Capture the cell that displays the provided text and extract its (x, y) central coordinate. 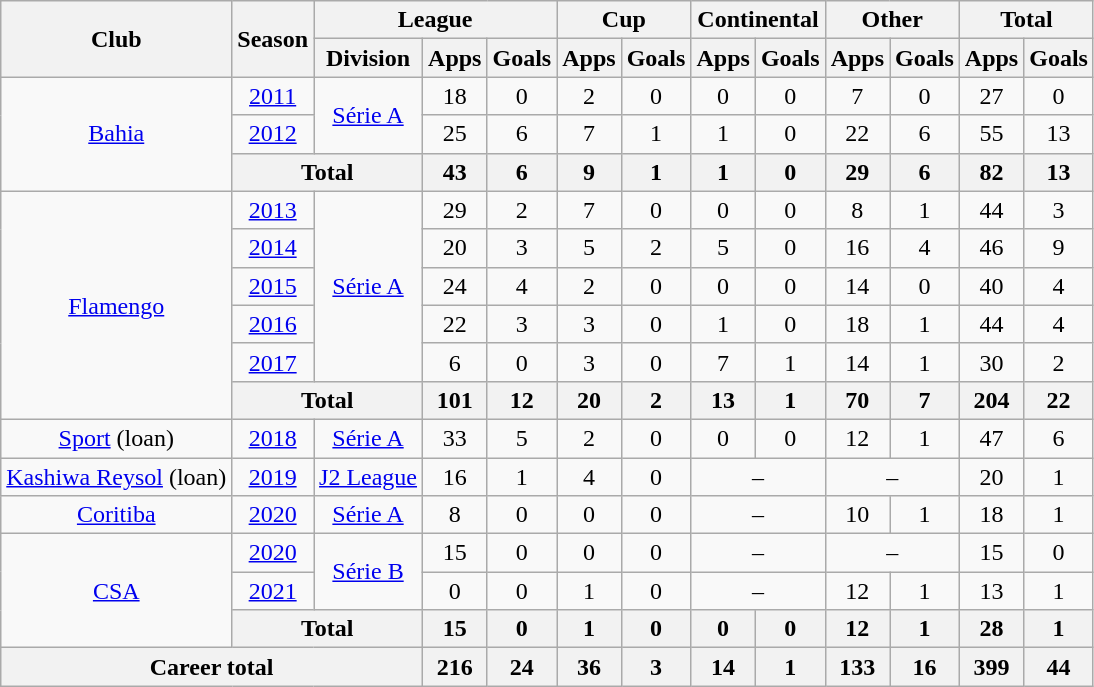
2016 (273, 324)
2021 (273, 591)
Série B (368, 572)
40 (991, 286)
2015 (273, 286)
46 (991, 248)
28 (991, 629)
27 (991, 96)
2019 (273, 477)
30 (991, 362)
33 (455, 438)
399 (991, 667)
2014 (273, 248)
CSA (116, 591)
2012 (273, 134)
10 (857, 515)
47 (991, 438)
43 (455, 172)
Division (368, 58)
Coritiba (116, 515)
Career total (212, 667)
133 (857, 667)
Bahia (116, 134)
25 (455, 134)
Flamengo (116, 305)
70 (857, 400)
2013 (273, 210)
J2 League (368, 477)
2011 (273, 96)
2018 (273, 438)
Season (273, 39)
82 (991, 172)
Sport (loan) (116, 438)
Continental (758, 20)
Other (892, 20)
204 (991, 400)
Cup (624, 20)
2017 (273, 362)
Club (116, 39)
Kashiwa Reysol (loan) (116, 477)
101 (455, 400)
36 (589, 667)
League (436, 20)
216 (455, 667)
55 (991, 134)
